Pinpoint the cell where the given text exists, returning its (x, y) midpoint coordinate. 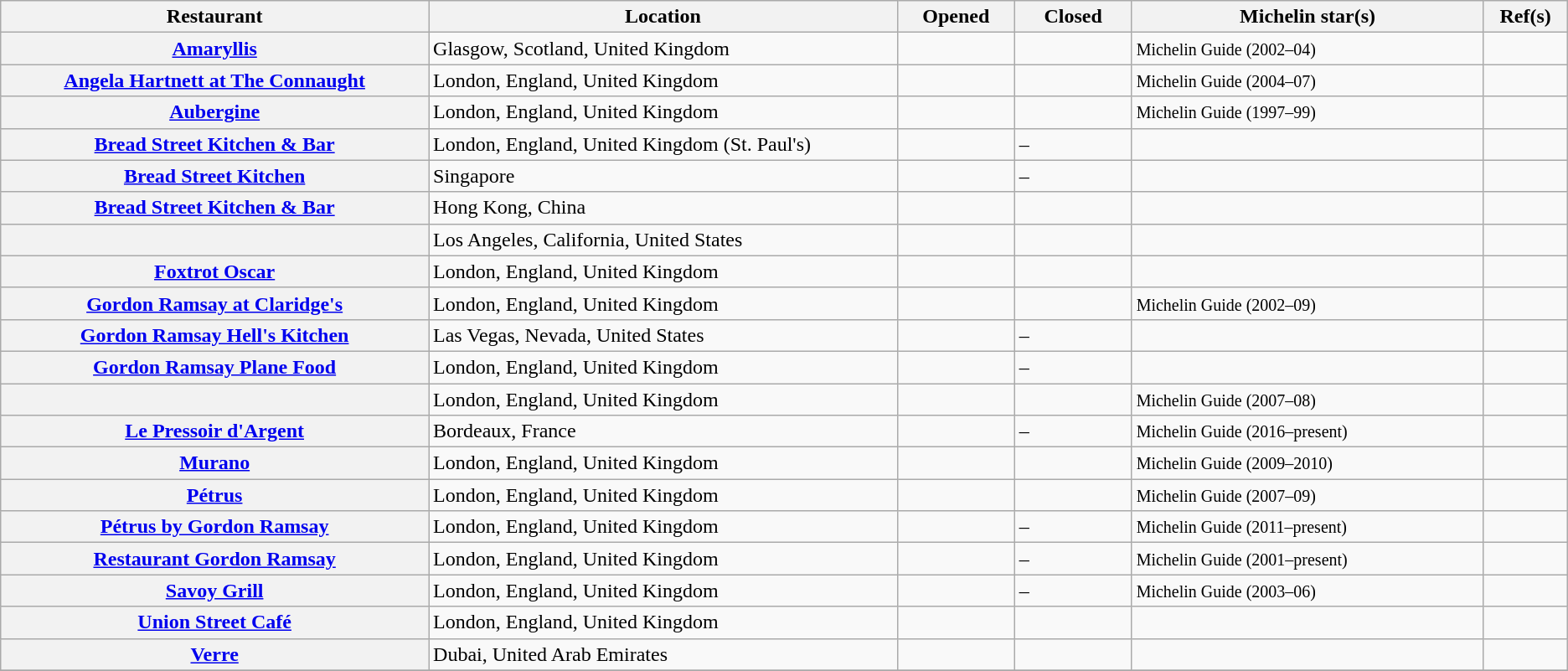
Amaryllis (214, 49)
Union Street Café (214, 622)
Michelin Guide (2004–07) (1308, 80)
Gordon Ramsay at Claridge's (214, 303)
Los Angeles, California, United States (663, 240)
Ref(s) (1525, 17)
Closed (1073, 17)
Location (663, 17)
Savoy Grill (214, 591)
Singapore (663, 176)
Le Pressoir d'Argent (214, 431)
London, England, United Kingdom (St. Paul's) (663, 144)
Verre (214, 654)
Michelin Guide (2009–2010) (1308, 463)
Michelin Guide (2007–08) (1308, 400)
Bordeaux, France (663, 431)
Angela Hartnett at The Connaught (214, 80)
Murano (214, 463)
Michelin Guide (2002–04) (1308, 49)
Michelin Guide (1997–99) (1308, 112)
Pétrus (214, 495)
Michelin Guide (2011–present) (1308, 527)
Hong Kong, China (663, 208)
Michelin Guide (2007–09) (1308, 495)
Pétrus by Gordon Ramsay (214, 527)
Restaurant Gordon Ramsay (214, 559)
Michelin Guide (2001–present) (1308, 559)
Aubergine (214, 112)
Michelin Guide (2016–present) (1308, 431)
Michelin Guide (2003–06) (1308, 591)
Michelin Guide (2002–09) (1308, 303)
Dubai, United Arab Emirates (663, 654)
Michelin star(s) (1308, 17)
Restaurant (214, 17)
Bread Street Kitchen (214, 176)
Opened (956, 17)
Gordon Ramsay Plane Food (214, 367)
Gordon Ramsay Hell's Kitchen (214, 335)
Las Vegas, Nevada, United States (663, 335)
Foxtrot Oscar (214, 271)
Glasgow, Scotland, United Kingdom (663, 49)
